From the cell containing the given text, extract its center point as (X, Y) coordinate. 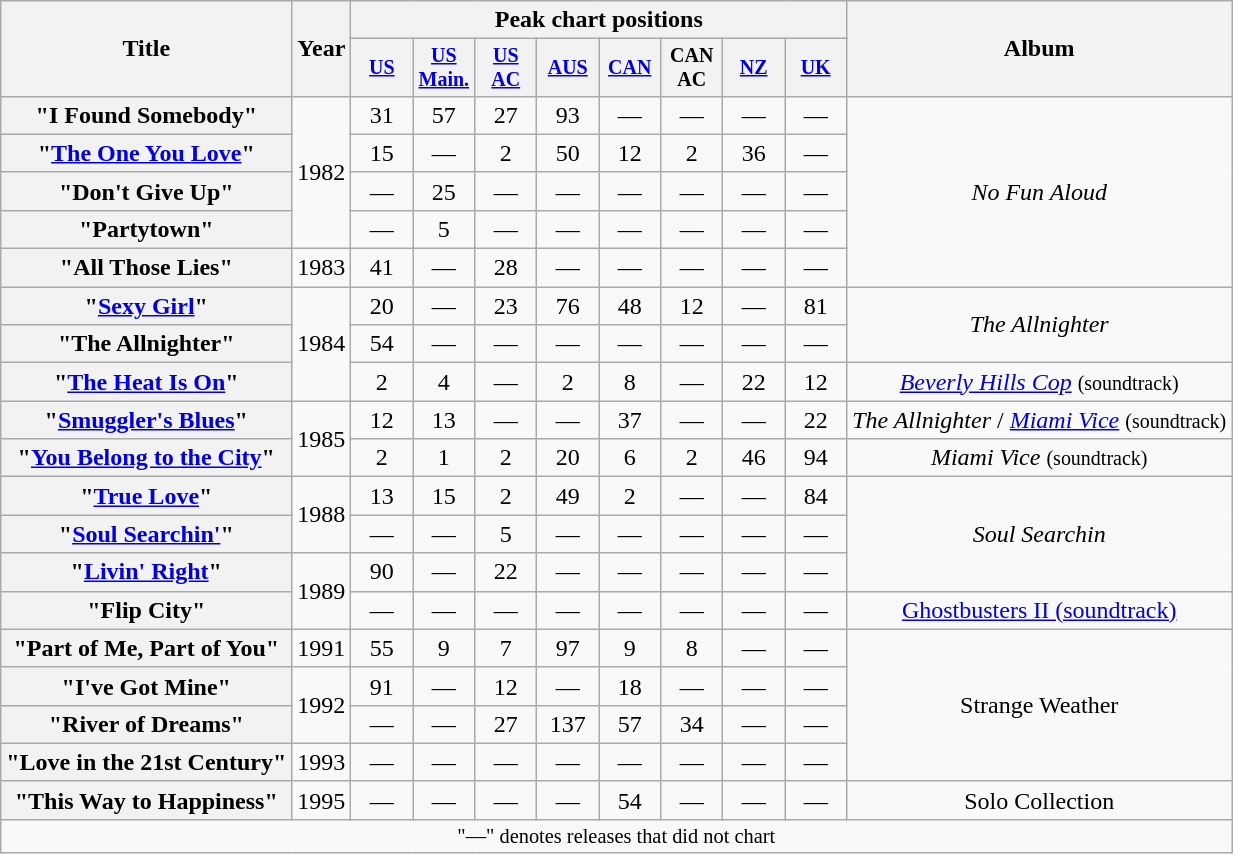
6 (630, 458)
"Soul Searchin'" (146, 534)
Soul Searchin (1040, 534)
Strange Weather (1040, 705)
1988 (322, 515)
CAN AC (692, 68)
31 (382, 115)
"I Found Somebody" (146, 115)
7 (506, 648)
1991 (322, 648)
"Livin' Right" (146, 572)
The Allnighter (1040, 325)
18 (630, 686)
84 (816, 496)
Year (322, 49)
48 (630, 306)
The Allnighter / Miami Vice (soundtrack) (1040, 420)
"—" denotes releases that did not chart (616, 836)
NZ (754, 68)
AUS (568, 68)
49 (568, 496)
93 (568, 115)
"The Heat Is On" (146, 382)
"Partytown" (146, 229)
Album (1040, 49)
Ghostbusters II (soundtrack) (1040, 610)
137 (568, 724)
55 (382, 648)
37 (630, 420)
"Love in the 21st Century" (146, 762)
"True Love" (146, 496)
CAN (630, 68)
Peak chart positions (599, 20)
"Sexy Girl" (146, 306)
"This Way to Happiness" (146, 800)
46 (754, 458)
97 (568, 648)
1983 (322, 268)
"River of Dreams" (146, 724)
1992 (322, 705)
"You Belong to the City" (146, 458)
Beverly Hills Cop (soundtrack) (1040, 382)
US AC (506, 68)
"The One You Love" (146, 153)
Title (146, 49)
36 (754, 153)
"Part of Me, Part of You" (146, 648)
81 (816, 306)
50 (568, 153)
4 (444, 382)
25 (444, 191)
1995 (322, 800)
"Smuggler's Blues" (146, 420)
"Flip City" (146, 610)
91 (382, 686)
Miami Vice (soundtrack) (1040, 458)
34 (692, 724)
23 (506, 306)
Solo Collection (1040, 800)
1982 (322, 172)
28 (506, 268)
"The Allnighter" (146, 344)
No Fun Aloud (1040, 191)
94 (816, 458)
US Main. (444, 68)
"All Those Lies" (146, 268)
1 (444, 458)
1993 (322, 762)
76 (568, 306)
41 (382, 268)
1985 (322, 439)
UK (816, 68)
"Don't Give Up" (146, 191)
1984 (322, 344)
US (382, 68)
"I've Got Mine" (146, 686)
90 (382, 572)
1989 (322, 591)
